Provide the (x, y) coordinate of the cell's center where the given text is located.  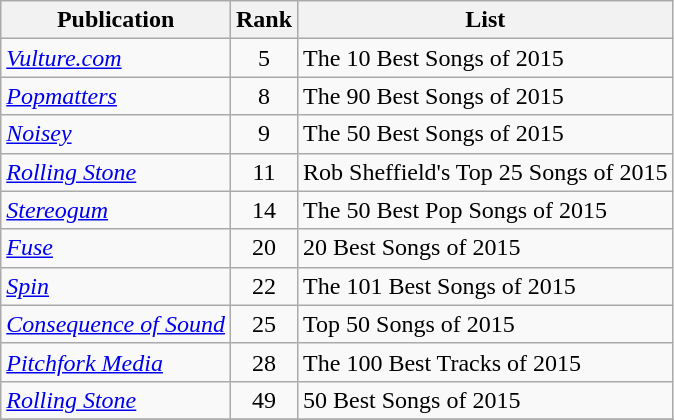
14 (264, 210)
Fuse (116, 248)
Stereogum (116, 210)
The 101 Best Songs of 2015 (486, 286)
Popmatters (116, 96)
5 (264, 58)
20 (264, 248)
List (486, 20)
11 (264, 172)
Rank (264, 20)
49 (264, 400)
Top 50 Songs of 2015 (486, 324)
8 (264, 96)
The 50 Best Songs of 2015 (486, 134)
The 90 Best Songs of 2015 (486, 96)
Noisey (116, 134)
9 (264, 134)
The 100 Best Tracks of 2015 (486, 362)
Rob Sheffield's Top 25 Songs of 2015 (486, 172)
Publication (116, 20)
Vulture.com (116, 58)
The 10 Best Songs of 2015 (486, 58)
Pitchfork Media (116, 362)
20 Best Songs of 2015 (486, 248)
50 Best Songs of 2015 (486, 400)
28 (264, 362)
22 (264, 286)
The 50 Best Pop Songs of 2015 (486, 210)
Consequence of Sound (116, 324)
Spin (116, 286)
25 (264, 324)
